For the text-containing cell, return its midpoint in (x, y) coordinate format. 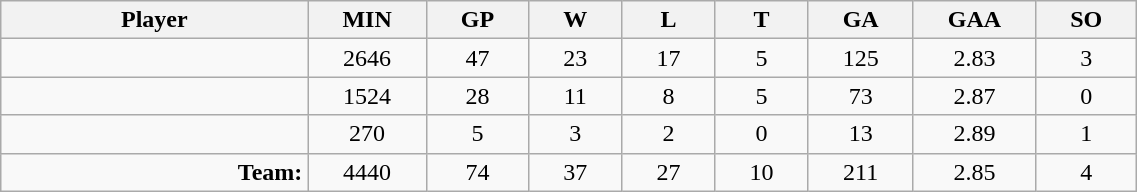
28 (477, 96)
125 (860, 58)
Team: (154, 172)
W (576, 20)
23 (576, 58)
2.89 (974, 134)
211 (860, 172)
SO (1086, 20)
8 (668, 96)
T (762, 20)
73 (860, 96)
37 (576, 172)
10 (762, 172)
13 (860, 134)
11 (576, 96)
1 (1086, 134)
27 (668, 172)
2646 (367, 58)
2.87 (974, 96)
2 (668, 134)
17 (668, 58)
GP (477, 20)
2.83 (974, 58)
MIN (367, 20)
GAA (974, 20)
74 (477, 172)
GA (860, 20)
4440 (367, 172)
4 (1086, 172)
Player (154, 20)
L (668, 20)
47 (477, 58)
1524 (367, 96)
270 (367, 134)
2.85 (974, 172)
